Find where the given text appears and provide that cell's center as (x, y) coordinate. 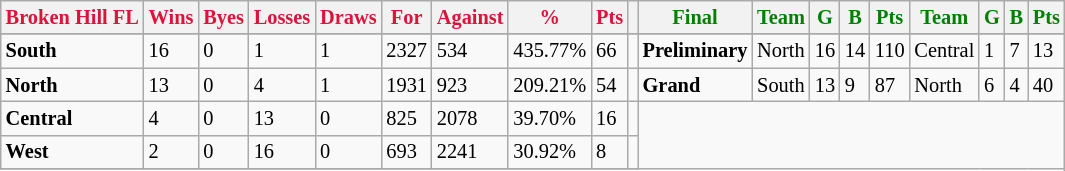
693 (406, 152)
39.70% (550, 118)
66 (610, 51)
Byes (223, 17)
Preliminary (696, 51)
Grand (696, 85)
2241 (470, 152)
87 (890, 85)
110 (890, 51)
825 (406, 118)
For (406, 17)
209.21% (550, 85)
% (550, 17)
2078 (470, 118)
Final (696, 17)
West (72, 152)
30.92% (550, 152)
923 (470, 85)
Broken Hill FL (72, 17)
Losses (282, 17)
40 (1046, 85)
Wins (172, 17)
2327 (406, 51)
534 (470, 51)
435.77% (550, 51)
2 (172, 152)
8 (610, 152)
1931 (406, 85)
14 (855, 51)
9 (855, 85)
Draws (348, 17)
Against (470, 17)
7 (1016, 51)
6 (992, 85)
54 (610, 85)
